Return (X, Y) of the center of cell containing provided text 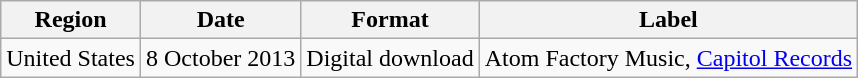
8 October 2013 (220, 58)
Region (71, 20)
United States (71, 58)
Label (668, 20)
Digital download (390, 58)
Atom Factory Music, Capitol Records (668, 58)
Date (220, 20)
Format (390, 20)
